Search for the cell housing the specified text and yield its (x, y) center coordinate. 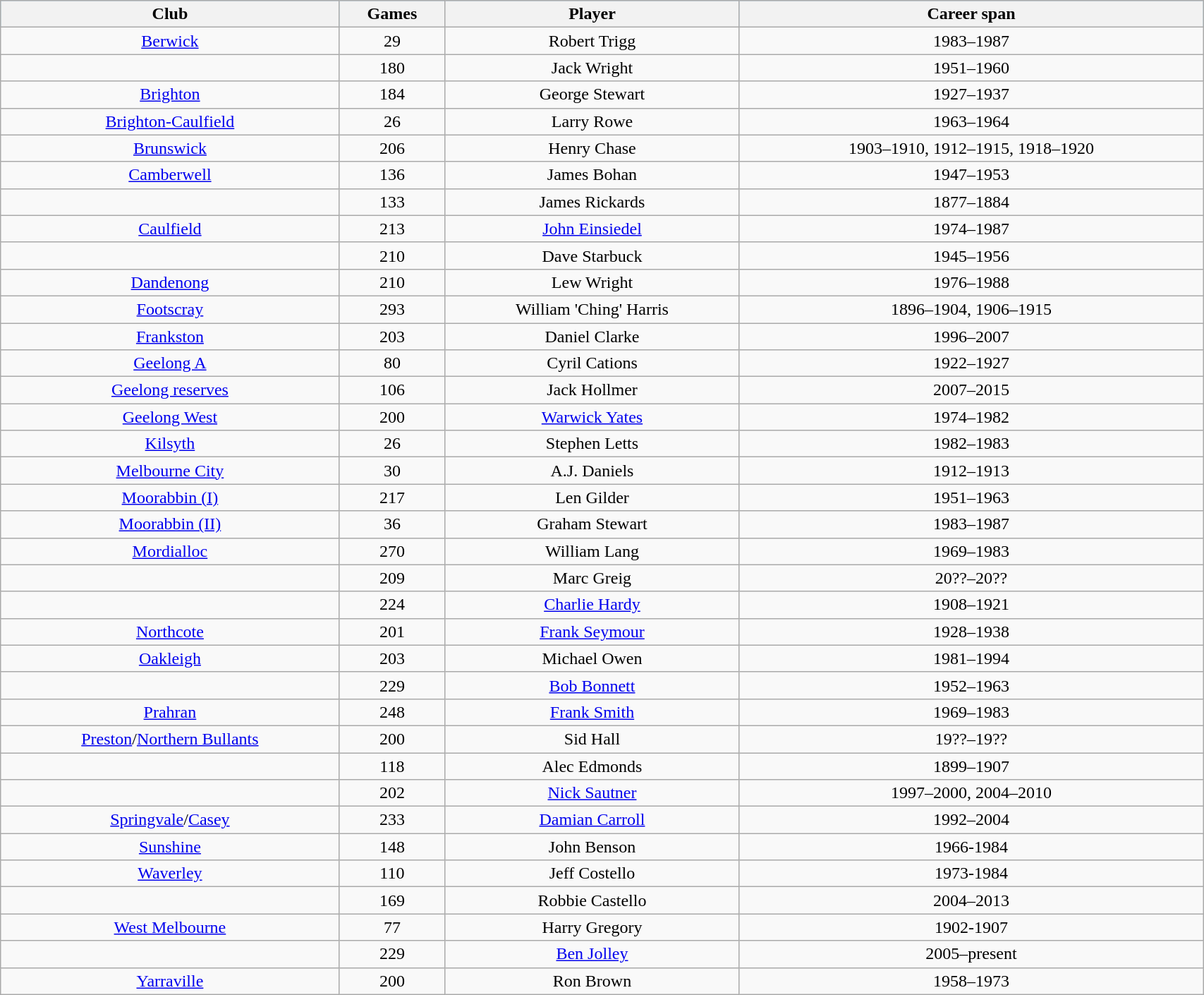
Jeff Costello (592, 874)
William Lang (592, 551)
248 (392, 712)
Stephen Letts (592, 444)
213 (392, 229)
Marc Greig (592, 578)
1973-1984 (971, 874)
Daniel Clarke (592, 337)
West Melbourne (170, 927)
John Einsiedel (592, 229)
Sid Hall (592, 739)
1902-1907 (971, 927)
Brunswick (170, 148)
Ron Brown (592, 981)
110 (392, 874)
Len Gilder (592, 497)
1966-1984 (971, 847)
Alec Edmonds (592, 766)
19??–19?? (971, 739)
Brighton-Caulfield (170, 121)
1951–1960 (971, 68)
1992–2004 (971, 820)
Damian Carroll (592, 820)
270 (392, 551)
184 (392, 95)
Jack Hollmer (592, 390)
1899–1907 (971, 766)
1903–1910, 1912–1915, 1918–1920 (971, 148)
Michael Owen (592, 658)
Games (392, 14)
1908–1921 (971, 605)
2007–2015 (971, 390)
29 (392, 41)
1974–1982 (971, 417)
133 (392, 202)
Charlie Hardy (592, 605)
2004–2013 (971, 900)
Melbourne City (170, 471)
Northcote (170, 632)
20??–20?? (971, 578)
Yarraville (170, 981)
Oakleigh (170, 658)
209 (392, 578)
1927–1937 (971, 95)
1947–1953 (971, 175)
Waverley (170, 874)
1951–1963 (971, 497)
148 (392, 847)
Mordialloc (170, 551)
Dave Starbuck (592, 255)
Camberwell (170, 175)
206 (392, 148)
Geelong reserves (170, 390)
202 (392, 793)
Robert Trigg (592, 41)
1976–1988 (971, 282)
217 (392, 497)
Moorabbin (II) (170, 524)
Career span (971, 14)
1945–1956 (971, 255)
Springvale/Casey (170, 820)
1974–1987 (971, 229)
Dandenong (170, 282)
180 (392, 68)
Footscray (170, 309)
293 (392, 309)
Harry Gregory (592, 927)
Preston/Northern Bullants (170, 739)
1928–1938 (971, 632)
36 (392, 524)
1996–2007 (971, 337)
1963–1964 (971, 121)
Lew Wright (592, 282)
Berwick (170, 41)
1877–1884 (971, 202)
A.J. Daniels (592, 471)
Frankston (170, 337)
Brighton (170, 95)
Frank Smith (592, 712)
Frank Seymour (592, 632)
201 (392, 632)
1958–1973 (971, 981)
106 (392, 390)
224 (392, 605)
George Stewart (592, 95)
Geelong West (170, 417)
Player (592, 14)
Sunshine (170, 847)
Henry Chase (592, 148)
Prahran (170, 712)
136 (392, 175)
Jack Wright (592, 68)
1896–1904, 1906–1915 (971, 309)
William 'Ching' Harris (592, 309)
118 (392, 766)
James Rickards (592, 202)
Caulfield (170, 229)
Cyril Cations (592, 363)
John Benson (592, 847)
2005–present (971, 954)
Geelong A (170, 363)
Robbie Castello (592, 900)
Moorabbin (I) (170, 497)
1912–1913 (971, 471)
233 (392, 820)
30 (392, 471)
1981–1994 (971, 658)
169 (392, 900)
Graham Stewart (592, 524)
80 (392, 363)
Club (170, 14)
Ben Jolley (592, 954)
1922–1927 (971, 363)
1952–1963 (971, 685)
Warwick Yates (592, 417)
Kilsyth (170, 444)
1997–2000, 2004–2010 (971, 793)
James Bohan (592, 175)
Bob Bonnett (592, 685)
1982–1983 (971, 444)
Larry Rowe (592, 121)
77 (392, 927)
Nick Sautner (592, 793)
